From the cell containing the given text, extract its center point as [x, y] coordinate. 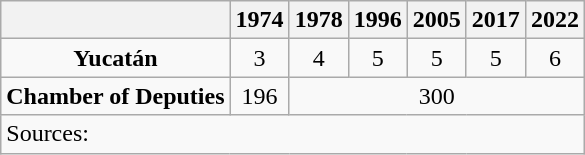
1974 [260, 20]
Yucatán [116, 58]
1996 [378, 20]
4 [318, 58]
Chamber of Deputies [116, 96]
Sources: [293, 134]
2005 [436, 20]
3 [260, 58]
196 [260, 96]
2017 [496, 20]
6 [554, 58]
2022 [554, 20]
1978 [318, 20]
300 [436, 96]
